Determine the [X, Y] coordinate at the center of the cell enclosing the given text.  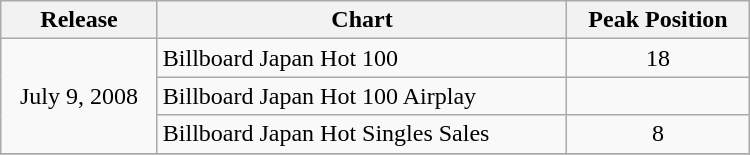
Release [80, 20]
Peak Position [658, 20]
Billboard Japan Hot 100 [362, 58]
18 [658, 58]
8 [658, 134]
Billboard Japan Hot 100 Airplay [362, 96]
July 9, 2008 [80, 96]
Chart [362, 20]
Billboard Japan Hot Singles Sales [362, 134]
